For the text-containing cell, return its midpoint in [X, Y] coordinate format. 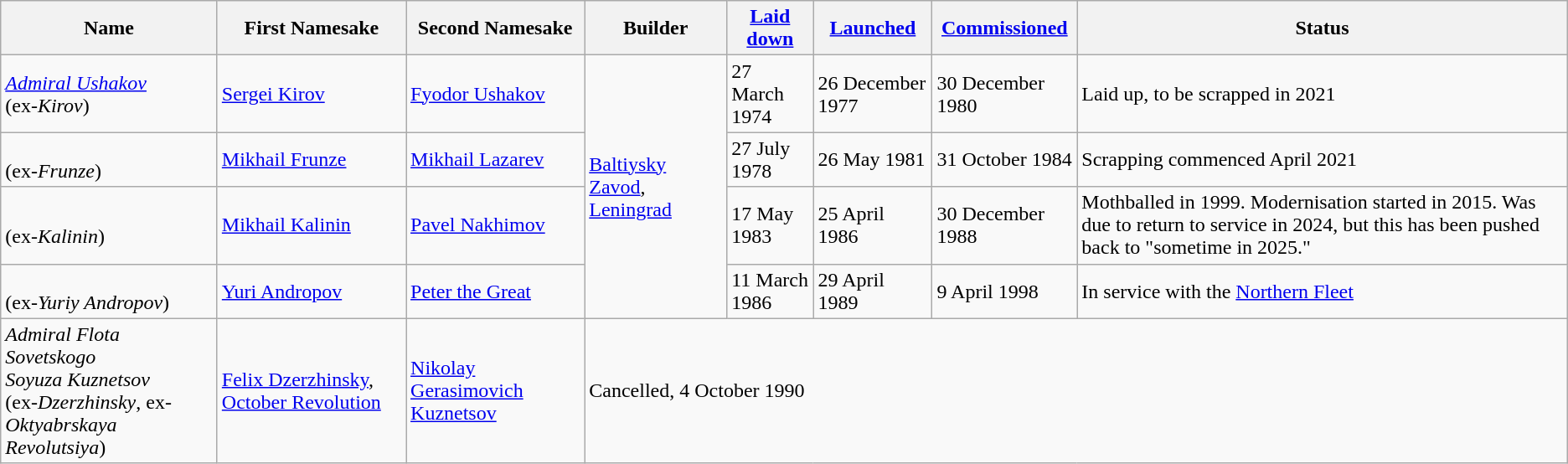
Mikhail Frunze [312, 159]
11 March 1986 [771, 291]
Laid up, to be scrapped in 2021 [1322, 94]
(ex-Kalinin) [109, 225]
29 April 1989 [873, 291]
Mikhail Lazarev [496, 159]
Laid down [771, 28]
30 December 1988 [1005, 225]
Fyodor Ushakov [496, 94]
Admiral Flota SovetskogoSoyuza Kuznetsov(ex-Dzerzhinsky, ex-Oktyabrskaya Revolutsiya) [109, 390]
17 May 1983 [771, 225]
Mothballed in 1999. Modernisation started in 2015. Was due to return to service in 2024, but this has been pushed back to "sometime in 2025." [1322, 225]
Commissioned [1005, 28]
Mikhail Kalinin [312, 225]
Baltiysky Zavod, Leningrad [656, 187]
(ex-Frunze) [109, 159]
Name [109, 28]
(ex-Yuriy Andropov) [109, 291]
Second Namesake [496, 28]
Yuri Andropov [312, 291]
Builder [656, 28]
27 March 1974 [771, 94]
30 December 1980 [1005, 94]
In service with the Northern Fleet [1322, 291]
31 October 1984 [1005, 159]
Scrapping commenced April 2021 [1322, 159]
Cancelled, 4 October 1990 [1075, 390]
Status [1322, 28]
Admiral Ushakov(ex-Kirov) [109, 94]
9 April 1998 [1005, 291]
26 December 1977 [873, 94]
25 April 1986 [873, 225]
Felix Dzerzhinsky, October Revolution [312, 390]
Pavel Nakhimov [496, 225]
27 July 1978 [771, 159]
First Namesake [312, 28]
Peter the Great [496, 291]
Sergei Kirov [312, 94]
Launched [873, 28]
Nikolay Gerasimovich Kuznetsov [496, 390]
26 May 1981 [873, 159]
